Detect which cell encompasses the target text, then output its (x, y) center coordinate. 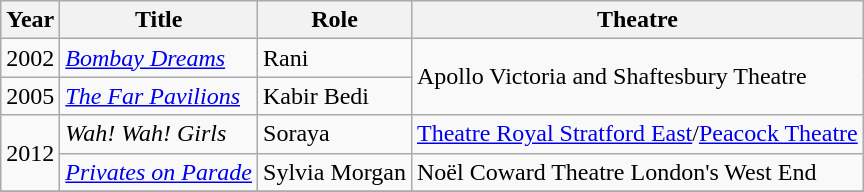
Theatre (637, 20)
Noël Coward Theatre London's West End (637, 172)
Theatre Royal Stratford East/Peacock Theatre (637, 134)
Apollo Victoria and Shaftesbury Theatre (637, 77)
2002 (30, 58)
Sylvia Morgan (335, 172)
2012 (30, 153)
Rani (335, 58)
The Far Pavilions (159, 96)
Role (335, 20)
Soraya (335, 134)
Year (30, 20)
Kabir Bedi (335, 96)
Title (159, 20)
2005 (30, 96)
Wah! Wah! Girls (159, 134)
Bombay Dreams (159, 58)
Privates on Parade (159, 172)
